Extract the [X, Y] coordinate from the center of the cell holding the provided text.  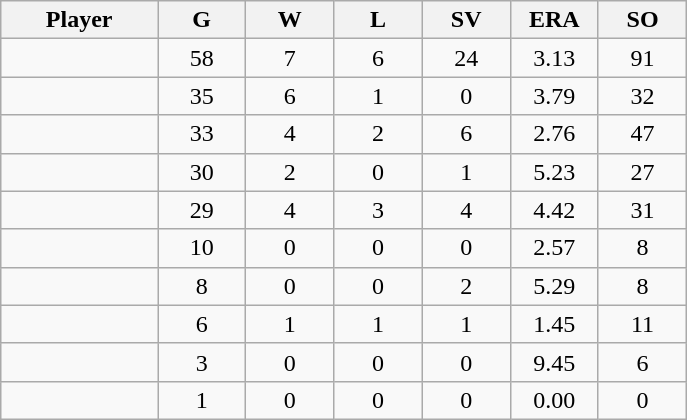
47 [642, 134]
7 [290, 58]
4.42 [554, 210]
33 [202, 134]
5.23 [554, 172]
5.29 [554, 286]
9.45 [554, 362]
L [378, 20]
91 [642, 58]
30 [202, 172]
11 [642, 324]
29 [202, 210]
32 [642, 96]
ERA [554, 20]
2.57 [554, 248]
Player [80, 20]
3.13 [554, 58]
2.76 [554, 134]
1.45 [554, 324]
10 [202, 248]
SO [642, 20]
58 [202, 58]
3.79 [554, 96]
35 [202, 96]
31 [642, 210]
27 [642, 172]
24 [466, 58]
G [202, 20]
W [290, 20]
0.00 [554, 400]
SV [466, 20]
